Return the (x, y) coordinate for the center point of the cell that contains the specified text.  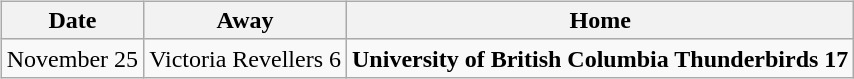
Victoria Revellers 6 (246, 58)
Away (246, 20)
University of British Columbia Thunderbirds 17 (600, 58)
Home (600, 20)
November 25 (72, 58)
Date (72, 20)
